Determine the [X, Y] coordinate at the center of the cell enclosing the given text.  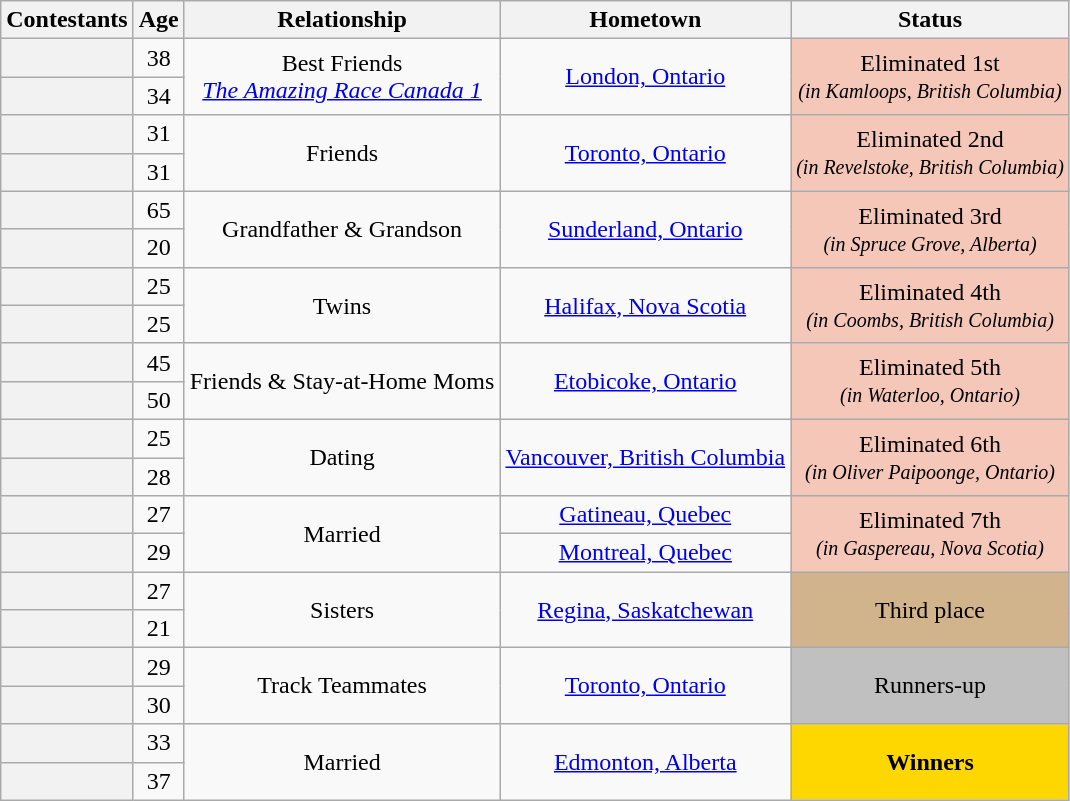
30 [158, 705]
Dating [342, 457]
20 [158, 248]
Sisters [342, 610]
Eliminated 3rd(in Spruce Grove, Alberta) [930, 229]
37 [158, 781]
Relationship [342, 20]
Gatineau, Quebec [646, 515]
Eliminated 6th(in Oliver Paipoonge, Ontario) [930, 457]
Age [158, 20]
Friends [342, 153]
Montreal, Quebec [646, 553]
Track Teammates [342, 686]
50 [158, 400]
Eliminated 5th(in Waterloo, Ontario) [930, 381]
Third place [930, 610]
33 [158, 743]
Regina, Saskatchewan [646, 610]
Twins [342, 305]
Friends & Stay-at-Home Moms [342, 381]
21 [158, 629]
Best FriendsThe Amazing Race Canada 1 [342, 77]
Sunderland, Ontario [646, 229]
Runners-up [930, 686]
28 [158, 477]
45 [158, 362]
Vancouver, British Columbia [646, 457]
Hometown [646, 20]
Status [930, 20]
Eliminated 2nd(in Revelstoke, British Columbia) [930, 153]
Eliminated 4th(in Coombs, British Columbia) [930, 305]
Contestants [67, 20]
34 [158, 96]
Eliminated 1st(in Kamloops, British Columbia) [930, 77]
Halifax, Nova Scotia [646, 305]
Eliminated 7th(in Gaspereau, Nova Scotia) [930, 534]
65 [158, 210]
Etobicoke, Ontario [646, 381]
Edmonton, Alberta [646, 762]
38 [158, 58]
London, Ontario [646, 77]
Winners [930, 762]
Grandfather & Grandson [342, 229]
